Return (x, y) of the center of cell containing provided text 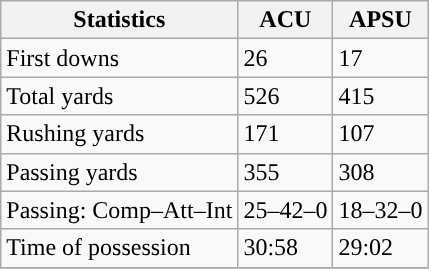
Passing yards (120, 172)
107 (380, 134)
26 (286, 58)
17 (380, 58)
30:58 (286, 248)
171 (286, 134)
526 (286, 96)
First downs (120, 58)
Rushing yards (120, 134)
308 (380, 172)
APSU (380, 20)
ACU (286, 20)
Passing: Comp–Att–Int (120, 210)
Time of possession (120, 248)
29:02 (380, 248)
18–32–0 (380, 210)
25–42–0 (286, 210)
355 (286, 172)
Total yards (120, 96)
415 (380, 96)
Statistics (120, 20)
